Pinpoint the cell where the given text exists, returning its (x, y) midpoint coordinate. 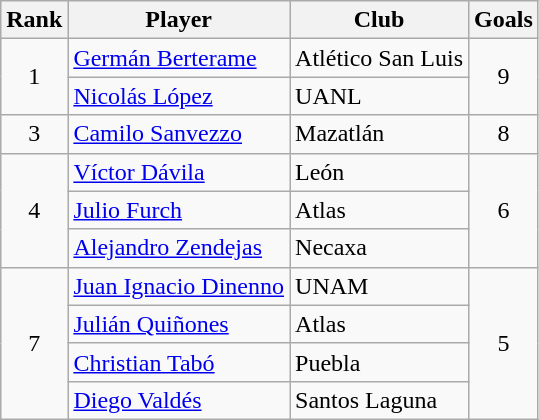
Rank (34, 20)
8 (504, 134)
UANL (380, 96)
León (380, 172)
Goals (504, 20)
5 (504, 343)
Julio Furch (179, 210)
4 (34, 210)
Víctor Dávila (179, 172)
Atlético San Luis (380, 58)
UNAM (380, 286)
Christian Tabó (179, 362)
Germán Berterame (179, 58)
Diego Valdés (179, 400)
Julián Quiñones (179, 324)
7 (34, 343)
Santos Laguna (380, 400)
Club (380, 20)
3 (34, 134)
Alejandro Zendejas (179, 248)
1 (34, 77)
Player (179, 20)
Puebla (380, 362)
Camilo Sanvezzo (179, 134)
9 (504, 77)
6 (504, 210)
Juan Ignacio Dinenno (179, 286)
Necaxa (380, 248)
Mazatlán (380, 134)
Nicolás López (179, 96)
